Find where the given text appears and provide that cell's center as [X, Y] coordinate. 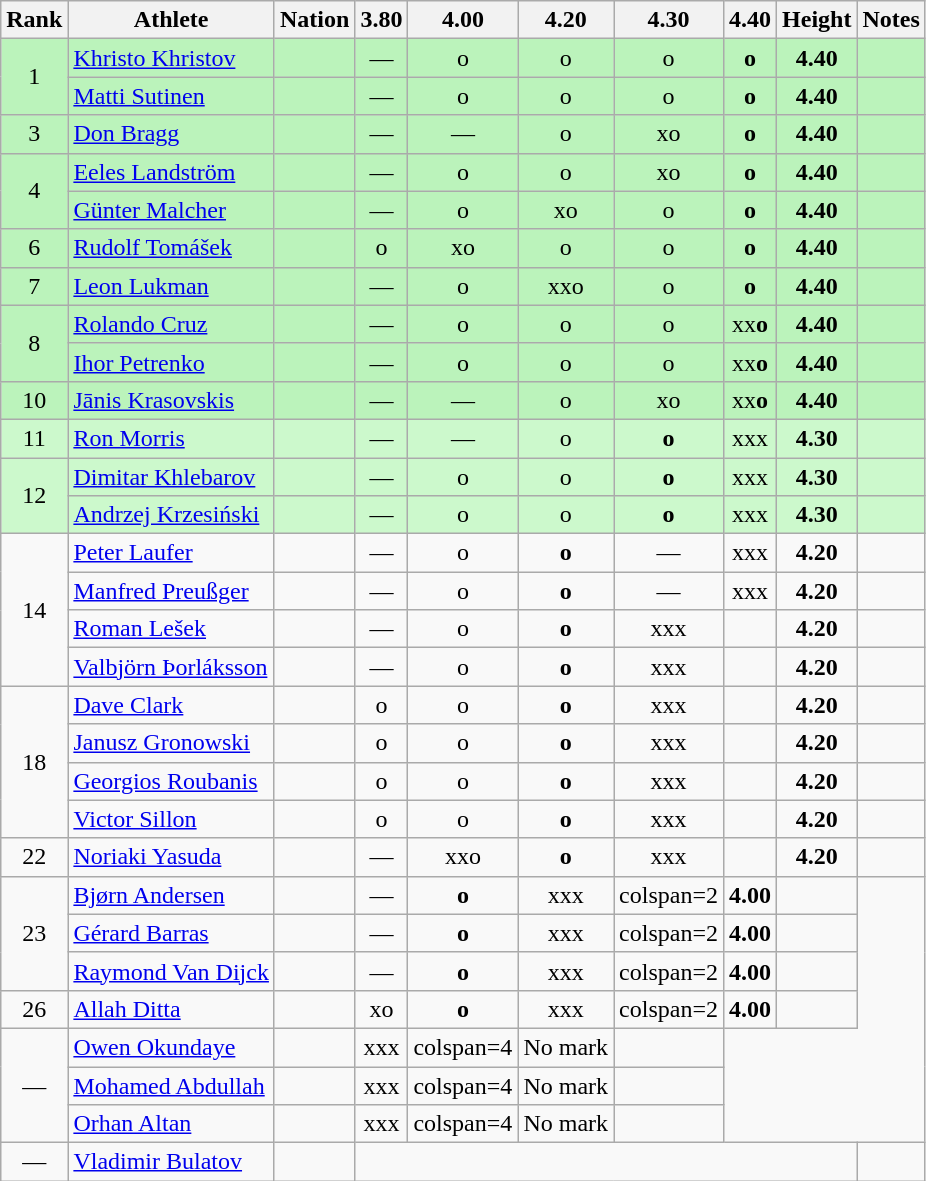
Manfred Preußger [172, 591]
Dave Clark [172, 705]
22 [34, 857]
Eeles Landström [172, 172]
Roman Lešek [172, 629]
Noriaki Yasuda [172, 857]
Notes [891, 20]
Athlete [172, 20]
18 [34, 762]
Rudolf Tomášek [172, 248]
Georgios Roubanis [172, 781]
Dimitar Khlebarov [172, 477]
Don Bragg [172, 134]
Vladimir Bulatov [172, 1162]
10 [34, 400]
Mohamed Abdullah [172, 1085]
7 [34, 286]
26 [34, 1009]
14 [34, 610]
Günter Malcher [172, 210]
Allah Ditta [172, 1009]
Matti Sutinen [172, 96]
Janusz Gronowski [172, 743]
Leon Lukman [172, 286]
Valbjörn Þorláksson [172, 667]
11 [34, 438]
3 [34, 134]
Jānis Krasovskis [172, 400]
23 [34, 933]
6 [34, 248]
12 [34, 496]
Ron Morris [172, 438]
Ihor Petrenko [172, 362]
4 [34, 191]
Height [817, 20]
Khristo Khristov [172, 58]
Rolando Cruz [172, 324]
Gérard Barras [172, 933]
Rank [34, 20]
Bjørn Andersen [172, 895]
3.80 [382, 20]
Owen Okundaye [172, 1047]
1 [34, 77]
8 [34, 343]
Andrzej Krzesiński [172, 515]
Nation [314, 20]
Victor Sillon [172, 819]
Peter Laufer [172, 553]
Orhan Altan [172, 1124]
Raymond Van Dijck [172, 971]
